Detect which cell encompasses the target text, then output its [X, Y] center coordinate. 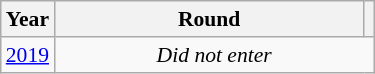
2019 [28, 55]
Did not enter [214, 55]
Round [209, 19]
Year [28, 19]
